Determine the [x, y] coordinate at the center of the cell enclosing the given text.  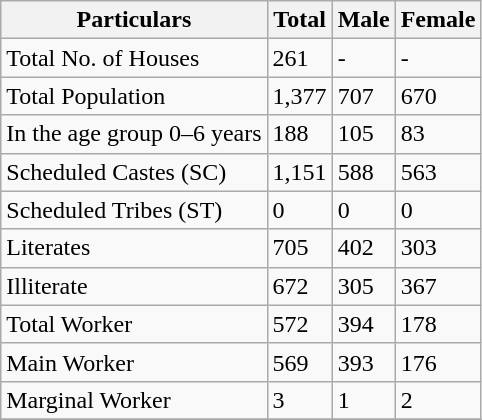
Total Population [134, 96]
Illiterate [134, 286]
670 [438, 96]
Marginal Worker [134, 400]
Total Worker [134, 324]
303 [438, 248]
394 [364, 324]
Total No. of Houses [134, 58]
105 [364, 134]
1,377 [300, 96]
1 [364, 400]
707 [364, 96]
176 [438, 362]
Particulars [134, 20]
2 [438, 400]
1,151 [300, 172]
Scheduled Castes (SC) [134, 172]
705 [300, 248]
In the age group 0–6 years [134, 134]
188 [300, 134]
588 [364, 172]
572 [300, 324]
563 [438, 172]
Male [364, 20]
402 [364, 248]
Female [438, 20]
367 [438, 286]
Literates [134, 248]
569 [300, 362]
305 [364, 286]
Main Worker [134, 362]
3 [300, 400]
393 [364, 362]
261 [300, 58]
Total [300, 20]
83 [438, 134]
178 [438, 324]
Scheduled Tribes (ST) [134, 210]
672 [300, 286]
